Capture the cell that displays the provided text and extract its [x, y] central coordinate. 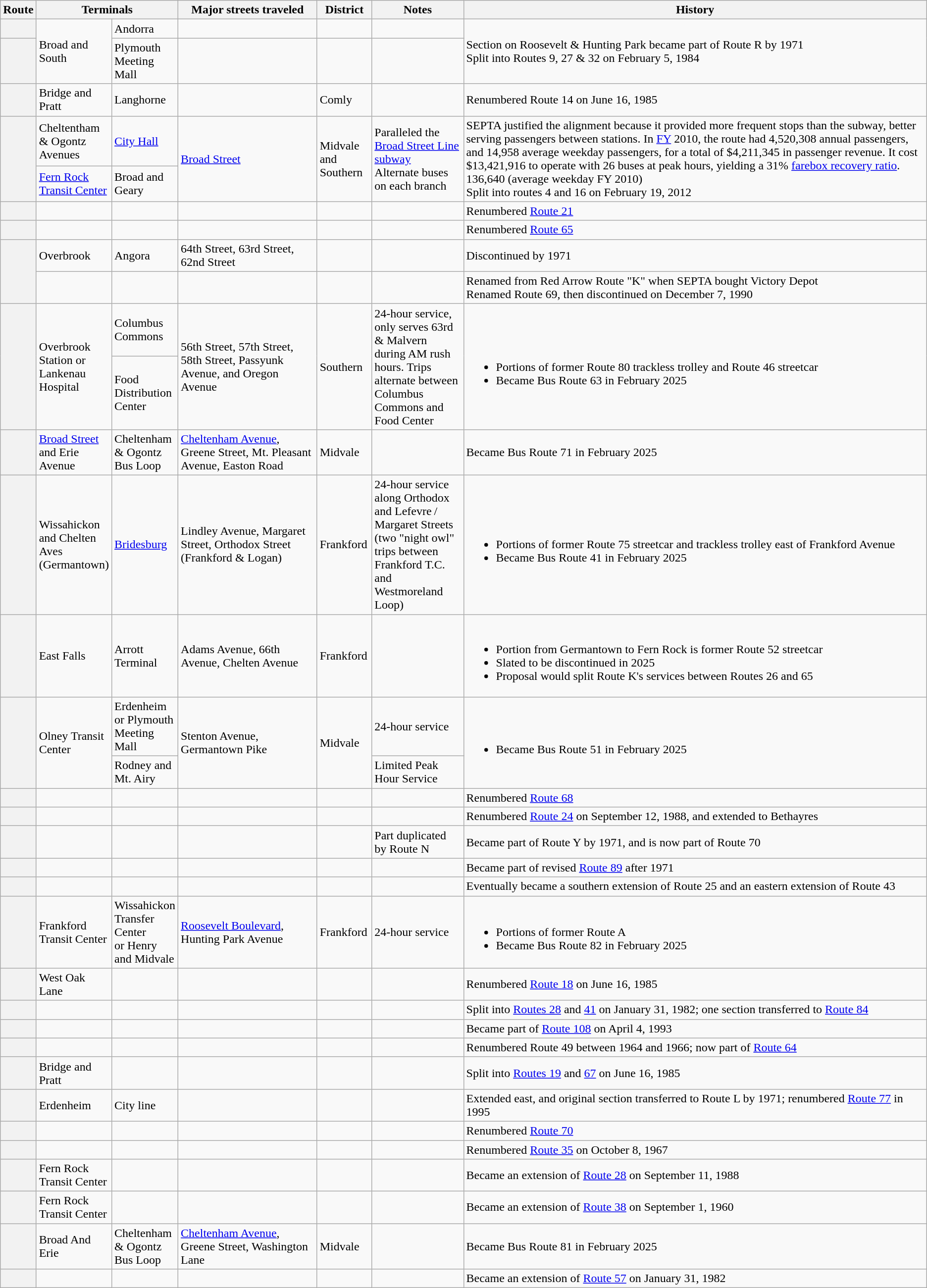
24-hour service along Orthodox and Lefevre / Margaret Streets (two "night owl" trips between Frankford T.C. and Westmoreland Loop) [418, 545]
Became Bus Route 81 in February 2025 [695, 1246]
Cheltenham Avenue, Greene Street, Mt. Pleasant Avenue, Easton Road [248, 452]
Cheltenham Avenue, Greene Street, Washington Lane [248, 1246]
City line [145, 1105]
Portions of former Route ABecame Bus Route 82 in February 2025 [695, 932]
Wissahickon and Chelten Aves (Germantown) [74, 545]
Bridesburg [145, 545]
District [345, 10]
Renumbered Route 14 on June 16, 1985 [695, 100]
Split into Routes 28 and 41 on January 31, 1982; one section transferred to Route 84 [695, 1010]
Wissahickon Transfer Centeror Henry and Midvale [145, 932]
Broad Street [248, 158]
East Falls [74, 656]
Lindley Avenue, Margaret Street, Orthodox Street (Frankford & Logan) [248, 545]
Became an extension of Route 57 on January 31, 1982 [695, 1279]
Roosevelt Boulevard, Hunting Park Avenue [248, 932]
Overbrook [74, 256]
Cheltentham & Ogontz Avenues [74, 141]
Erdenheim or Plymouth Meeting Mall [145, 727]
Angora [145, 256]
Renumbered Route 21 [695, 211]
Extended east, and original section transferred to Route L by 1971; renumbered Route 77 in 1995 [695, 1105]
Split into Routes 19 and 67 on June 16, 1985 [695, 1073]
Renumbered Route 65 [695, 230]
Became part of Route Y by 1971, and is now part of Route 70 [695, 842]
City Hall [145, 141]
Olney Transit Center [74, 743]
Broad and Geary [145, 184]
Renumbered Route 49 between 1964 and 1966; now part of Route 64 [695, 1047]
Comly [345, 100]
Notes [418, 10]
West Oak Lane [74, 984]
Renamed from Red Arrow Route "K" when SEPTA bought Victory DepotRenamed Route 69, then discontinued on December 7, 1990 [695, 287]
Southern [345, 366]
Renumbered Route 68 [695, 798]
Adams Avenue, 66th Avenue, Chelten Avenue [248, 656]
Paralleled the Broad Street Line subwayAlternate buses on each branch [418, 158]
24-hour service, only serves 63rd & Malvern during AM rush hours. Trips alternate between Columbus Commons and Food Center [418, 366]
Overbrook Station or Lankenau Hospital [74, 366]
Became part of revised Route 89 after 1971 [695, 868]
Limited Peak Hour Service [418, 773]
Columbus Commons [145, 330]
History [695, 10]
Food Distribution Center [145, 392]
Became part of Route 108 on April 4, 1993 [695, 1029]
Arrott Terminal [145, 656]
56th Street, 57th Street, 58th Street, Passyunk Avenue, and Oregon Avenue [248, 366]
64th Street, 63rd Street, 62nd Street [248, 256]
Section on Roosevelt & Hunting Park became part of Route R by 1971Split into Routes 9, 27 & 32 on February 5, 1984 [695, 52]
Renumbered Route 24 on September 12, 1988, and extended to Bethayres [695, 817]
Plymouth Meeting Mall [145, 61]
Langhorne [145, 100]
Erdenheim [74, 1105]
Broad and South [74, 52]
Major streets traveled [248, 10]
Midvale and Southern [345, 158]
Renumbered Route 35 on October 8, 1967 [695, 1149]
Portions of former Route 80 trackless trolley and Route 46 streetcarBecame Bus Route 63 in February 2025 [695, 366]
Broad Street and Erie Avenue [74, 452]
Rodney and Mt. Airy [145, 773]
Became an extension of Route 28 on September 11, 1988 [695, 1176]
Renumbered Route 18 on June 16, 1985 [695, 984]
Discontinued by 1971 [695, 256]
Renumbered Route 70 [695, 1131]
Became Bus Route 71 in February 2025 [695, 452]
Became Bus Route 51 in February 2025 [695, 743]
Broad And Erie [74, 1246]
Portions of former Route 75 streetcar and trackless trolley east of Frankford AvenueBecame Bus Route 41 in February 2025 [695, 545]
Andorra [145, 29]
Stenton Avenue, Germantown Pike [248, 743]
Route [18, 10]
Terminals [107, 10]
Became an extension of Route 38 on September 1, 1960 [695, 1207]
Frankford Transit Center [74, 932]
Eventually became a southern extension of Route 25 and an eastern extension of Route 43 [695, 886]
Part duplicated by Route N [418, 842]
